From the cell containing the given text, extract its center point as (x, y) coordinate. 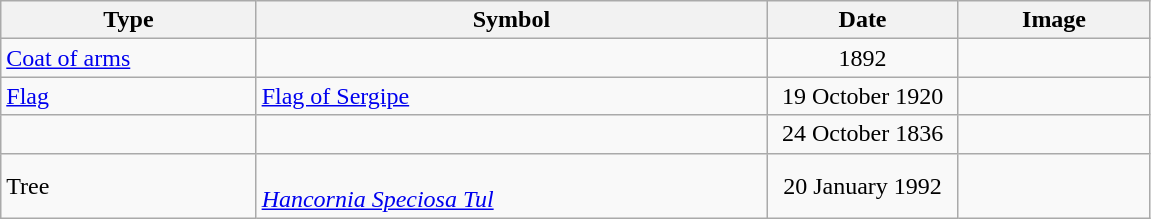
1892 (862, 58)
19 October 1920 (862, 96)
Tree (128, 186)
Flag (128, 96)
Hancornia Speciosa Tul (512, 186)
Coat of arms (128, 58)
Type (128, 20)
Symbol (512, 20)
Date (862, 20)
Image (1054, 20)
Flag of Sergipe (512, 96)
24 October 1836 (862, 134)
20 January 1992 (862, 186)
